Determine the (X, Y) coordinate at the center of the cell enclosing the given text.  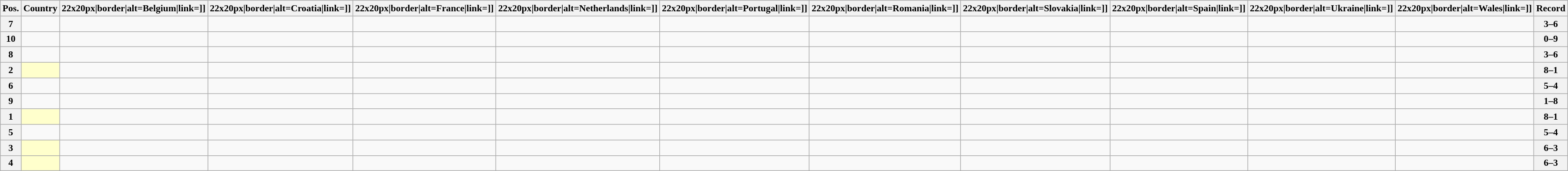
Country (40, 8)
22x20px|border|alt=Portugal|link=]] (735, 8)
22x20px|border|alt=Slovakia|link=]] (1036, 8)
Record (1551, 8)
1 (11, 117)
Pos. (11, 8)
22x20px|border|alt=Croatia|link=]] (280, 8)
4 (11, 163)
22x20px|border|alt=Spain|link=]] (1179, 8)
6 (11, 86)
1–8 (1551, 101)
2 (11, 70)
22x20px|border|alt=Ukraine|link=]] (1321, 8)
22x20px|border|alt=France|link=]] (424, 8)
22x20px|border|alt=Wales|link=]] (1465, 8)
10 (11, 39)
22x20px|border|alt=Romania|link=]] (885, 8)
0–9 (1551, 39)
8 (11, 55)
9 (11, 101)
5 (11, 132)
22x20px|border|alt=Belgium|link=]] (134, 8)
22x20px|border|alt=Netherlands|link=]] (578, 8)
7 (11, 24)
3 (11, 148)
